Pinpoint the cell where the given text exists, returning its (x, y) midpoint coordinate. 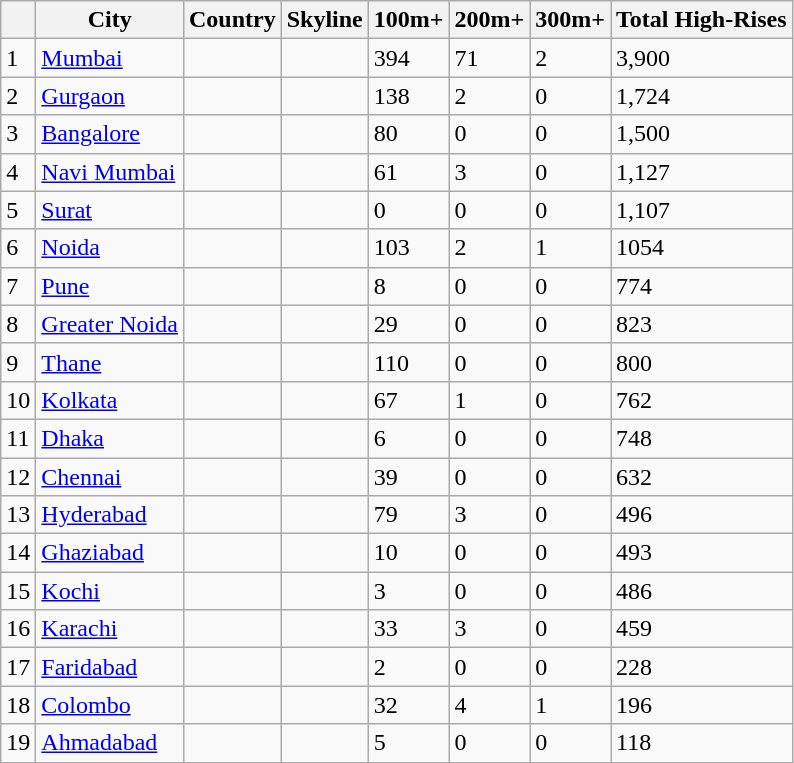
Dhaka (110, 438)
496 (702, 515)
19 (18, 743)
15 (18, 591)
11 (18, 438)
493 (702, 553)
Ghaziabad (110, 553)
14 (18, 553)
823 (702, 324)
110 (408, 362)
39 (408, 477)
67 (408, 400)
Country (232, 20)
800 (702, 362)
774 (702, 286)
71 (490, 58)
486 (702, 591)
Total High-Rises (702, 20)
Noida (110, 248)
Chennai (110, 477)
200m+ (490, 20)
103 (408, 248)
1054 (702, 248)
7 (18, 286)
Greater Noida (110, 324)
Kochi (110, 591)
12 (18, 477)
100m+ (408, 20)
Pune (110, 286)
1,127 (702, 172)
29 (408, 324)
228 (702, 667)
Colombo (110, 705)
632 (702, 477)
Mumbai (110, 58)
City (110, 20)
Surat (110, 210)
394 (408, 58)
Navi Mumbai (110, 172)
Thane (110, 362)
Karachi (110, 629)
118 (702, 743)
16 (18, 629)
18 (18, 705)
61 (408, 172)
Bangalore (110, 134)
3,900 (702, 58)
9 (18, 362)
Hyderabad (110, 515)
32 (408, 705)
1,107 (702, 210)
1,500 (702, 134)
Kolkata (110, 400)
748 (702, 438)
80 (408, 134)
459 (702, 629)
33 (408, 629)
13 (18, 515)
Gurgaon (110, 96)
300m+ (570, 20)
196 (702, 705)
762 (702, 400)
138 (408, 96)
Ahmadabad (110, 743)
79 (408, 515)
17 (18, 667)
Faridabad (110, 667)
1,724 (702, 96)
Skyline (324, 20)
